Return [x, y] of the center of cell containing provided text 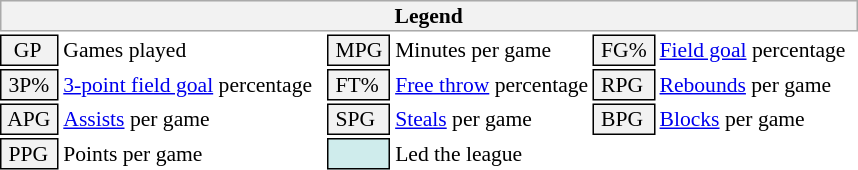
Led the league [492, 154]
Points per game [193, 154]
PPG [30, 154]
FT% [359, 85]
Steals per game [492, 120]
Rebounds per game [758, 85]
RPG [624, 85]
MPG [359, 50]
3-point field goal percentage [193, 85]
Legend [428, 16]
GP [30, 50]
Minutes per game [492, 50]
Games played [193, 50]
APG [30, 120]
BPG [624, 120]
SPG [359, 120]
FG% [624, 50]
Assists per game [193, 120]
3P% [30, 85]
Blocks per game [758, 120]
Free throw percentage [492, 85]
Field goal percentage [758, 50]
